Provide the [X, Y] coordinate of the cell's center where the given text is located.  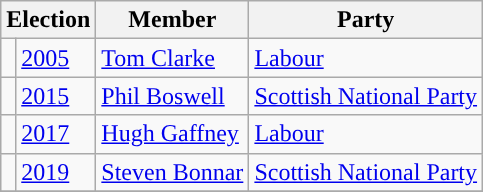
Tom Clarke [172, 58]
Hugh Gaffney [172, 134]
Election [48, 20]
2017 [56, 134]
2005 [56, 58]
2019 [56, 172]
Phil Boswell [172, 96]
Steven Bonnar [172, 172]
Party [366, 20]
2015 [56, 96]
Member [172, 20]
